Search for the cell housing the specified text and yield its (x, y) center coordinate. 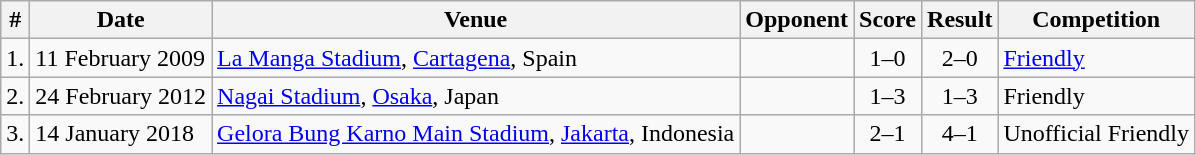
# (16, 20)
2. (16, 96)
Gelora Bung Karno Main Stadium, Jakarta, Indonesia (476, 134)
Score (888, 20)
Competition (1096, 20)
Opponent (797, 20)
1–0 (888, 58)
14 January 2018 (121, 134)
Result (960, 20)
Nagai Stadium, Osaka, Japan (476, 96)
Venue (476, 20)
La Manga Stadium, Cartagena, Spain (476, 58)
Unofficial Friendly (1096, 134)
3. (16, 134)
4–1 (960, 134)
2–0 (960, 58)
11 February 2009 (121, 58)
24 February 2012 (121, 96)
1. (16, 58)
2–1 (888, 134)
Date (121, 20)
